Return [X, Y] of the center of cell containing provided text 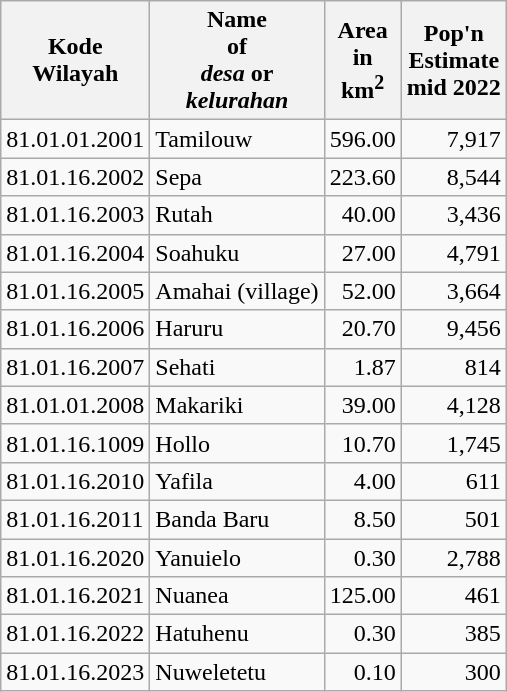
81.01.16.2007 [76, 367]
8.50 [362, 519]
Area inkm2 [362, 60]
Nameofdesa or kelurahan [237, 60]
Pop'nEstimatemid 2022 [454, 60]
3,436 [454, 215]
Banda Baru [237, 519]
81.01.16.2011 [76, 519]
814 [454, 367]
Makariki [237, 405]
385 [454, 634]
611 [454, 481]
300 [454, 672]
Hatuhenu [237, 634]
501 [454, 519]
7,917 [454, 139]
4,791 [454, 253]
4.00 [362, 481]
Soahuku [237, 253]
8,544 [454, 177]
81.01.01.2008 [76, 405]
81.01.01.2001 [76, 139]
9,456 [454, 329]
Yanuielo [237, 557]
81.01.16.2023 [76, 672]
Rutah [237, 215]
20.70 [362, 329]
81.01.16.2010 [76, 481]
81.01.16.2005 [76, 291]
81.01.16.2004 [76, 253]
Nuweletetu [237, 672]
1.87 [362, 367]
81.01.16.2022 [76, 634]
Amahai (village) [237, 291]
596.00 [362, 139]
Haruru [237, 329]
Kode Wilayah [76, 60]
Sepa [237, 177]
81.01.16.2021 [76, 596]
Nuanea [237, 596]
81.01.16.2006 [76, 329]
0.10 [362, 672]
52.00 [362, 291]
Tamilouw [237, 139]
81.01.16.1009 [76, 443]
223.60 [362, 177]
1,745 [454, 443]
2,788 [454, 557]
Sehati [237, 367]
125.00 [362, 596]
27.00 [362, 253]
Yafila [237, 481]
10.70 [362, 443]
4,128 [454, 405]
81.01.16.2002 [76, 177]
81.01.16.2020 [76, 557]
81.01.16.2003 [76, 215]
40.00 [362, 215]
461 [454, 596]
Hollo [237, 443]
3,664 [454, 291]
39.00 [362, 405]
